Search for the cell housing the specified text and yield its [X, Y] center coordinate. 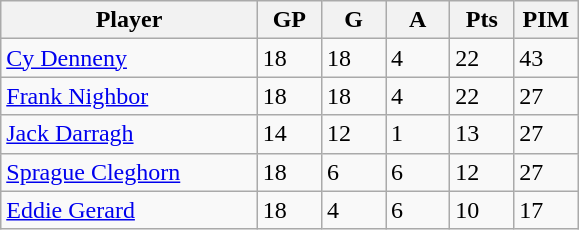
GP [289, 20]
1 [418, 134]
10 [482, 210]
17 [546, 210]
Eddie Gerard [130, 210]
Cy Denneny [130, 58]
Sprague Cleghorn [130, 172]
13 [482, 134]
43 [546, 58]
PIM [546, 20]
Player [130, 20]
G [353, 20]
Pts [482, 20]
Frank Nighbor [130, 96]
Jack Darragh [130, 134]
14 [289, 134]
A [418, 20]
